Extract the (X, Y) coordinate from the center of the cell holding the provided text.  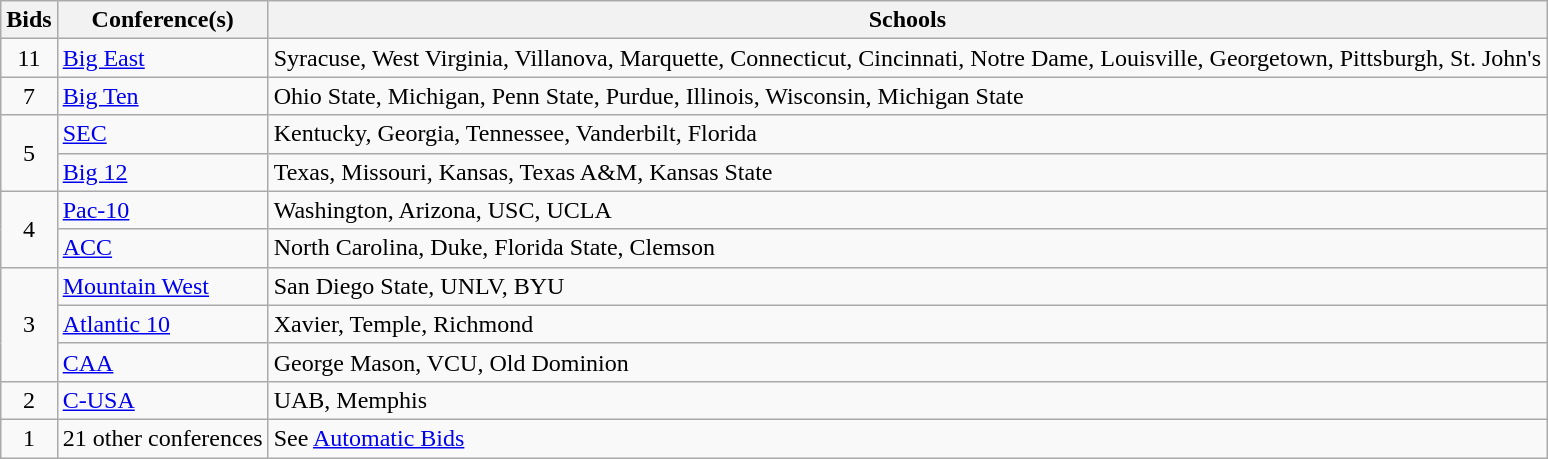
21 other conferences (162, 438)
Washington, Arizona, USC, UCLA (907, 210)
C-USA (162, 400)
See Automatic Bids (907, 438)
CAA (162, 362)
11 (29, 58)
Bids (29, 20)
Kentucky, Georgia, Tennessee, Vanderbilt, Florida (907, 134)
5 (29, 153)
Syracuse, West Virginia, Villanova, Marquette, Connecticut, Cincinnati, Notre Dame, Louisville, Georgetown, Pittsburgh, St. John's (907, 58)
Ohio State, Michigan, Penn State, Purdue, Illinois, Wisconsin, Michigan State (907, 96)
Conference(s) (162, 20)
North Carolina, Duke, Florida State, Clemson (907, 248)
Big East (162, 58)
Xavier, Temple, Richmond (907, 324)
2 (29, 400)
Schools (907, 20)
4 (29, 229)
UAB, Memphis (907, 400)
7 (29, 96)
Mountain West (162, 286)
3 (29, 324)
1 (29, 438)
Big 12 (162, 172)
Big Ten (162, 96)
Texas, Missouri, Kansas, Texas A&M, Kansas State (907, 172)
SEC (162, 134)
Atlantic 10 (162, 324)
San Diego State, UNLV, BYU (907, 286)
ACC (162, 248)
Pac-10 (162, 210)
George Mason, VCU, Old Dominion (907, 362)
